For the text-containing cell, return its midpoint in [X, Y] coordinate format. 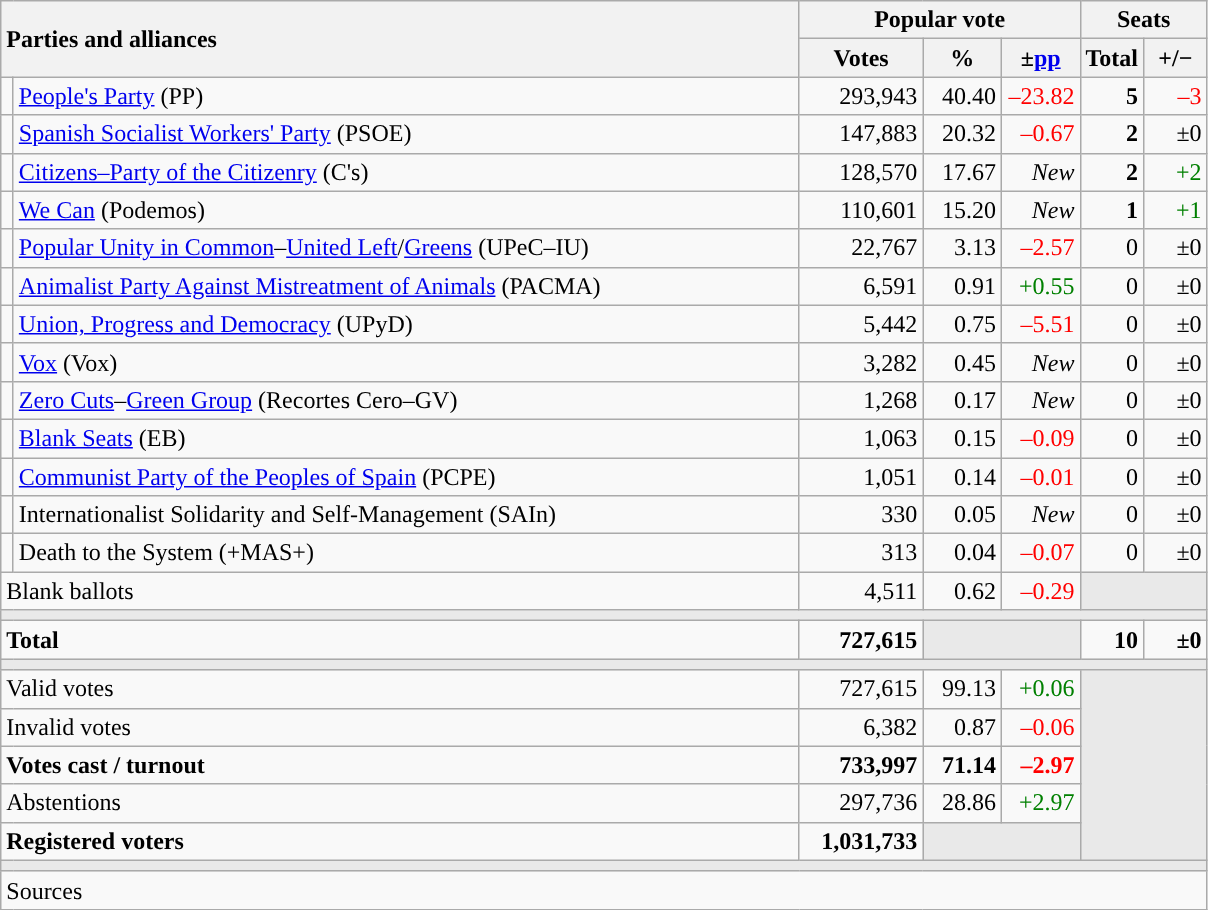
1,051 [861, 477]
Invalid votes [400, 727]
1,063 [861, 438]
–0.29 [1040, 591]
We Can (Podemos) [406, 210]
297,736 [861, 803]
71.14 [962, 765]
4,511 [861, 591]
Death to the System (+MAS+) [406, 553]
3,282 [861, 362]
–3 [1176, 96]
330 [861, 515]
+0.55 [1040, 286]
10 [1112, 640]
+1 [1176, 210]
–2.57 [1040, 248]
6,382 [861, 727]
3.13 [962, 248]
+/− [1176, 58]
17.67 [962, 172]
6,591 [861, 286]
Popular vote [940, 20]
Valid votes [400, 689]
0.87 [962, 727]
5 [1112, 96]
–2.97 [1040, 765]
–0.01 [1040, 477]
+2.97 [1040, 803]
People's Party (PP) [406, 96]
Citizens–Party of the Citizenry (C's) [406, 172]
±pp [1040, 58]
22,767 [861, 248]
1,031,733 [861, 841]
1,268 [861, 400]
Seats [1144, 20]
–23.82 [1040, 96]
128,570 [861, 172]
Zero Cuts–Green Group (Recortes Cero–GV) [406, 400]
–0.06 [1040, 727]
Vox (Vox) [406, 362]
40.40 [962, 96]
Communist Party of the Peoples of Spain (PCPE) [406, 477]
147,883 [861, 134]
20.32 [962, 134]
110,601 [861, 210]
28.86 [962, 803]
–0.67 [1040, 134]
+2 [1176, 172]
Blank Seats (EB) [406, 438]
5,442 [861, 324]
Blank ballots [400, 591]
0.45 [962, 362]
–5.51 [1040, 324]
–0.09 [1040, 438]
Votes cast / turnout [400, 765]
% [962, 58]
0.04 [962, 553]
15.20 [962, 210]
99.13 [962, 689]
Registered voters [400, 841]
Union, Progress and Democracy (UPyD) [406, 324]
0.15 [962, 438]
0.62 [962, 591]
1 [1112, 210]
0.05 [962, 515]
0.14 [962, 477]
0.75 [962, 324]
313 [861, 553]
–0.07 [1040, 553]
Spanish Socialist Workers' Party (PSOE) [406, 134]
Votes [861, 58]
0.17 [962, 400]
Abstentions [400, 803]
Internationalist Solidarity and Self-Management (SAIn) [406, 515]
Animalist Party Against Mistreatment of Animals (PACMA) [406, 286]
Parties and alliances [400, 39]
733,997 [861, 765]
293,943 [861, 96]
+0.06 [1040, 689]
Sources [604, 890]
Popular Unity in Common–United Left/Greens (UPeC–IU) [406, 248]
0.91 [962, 286]
